Return (X, Y) of the center of cell containing provided text 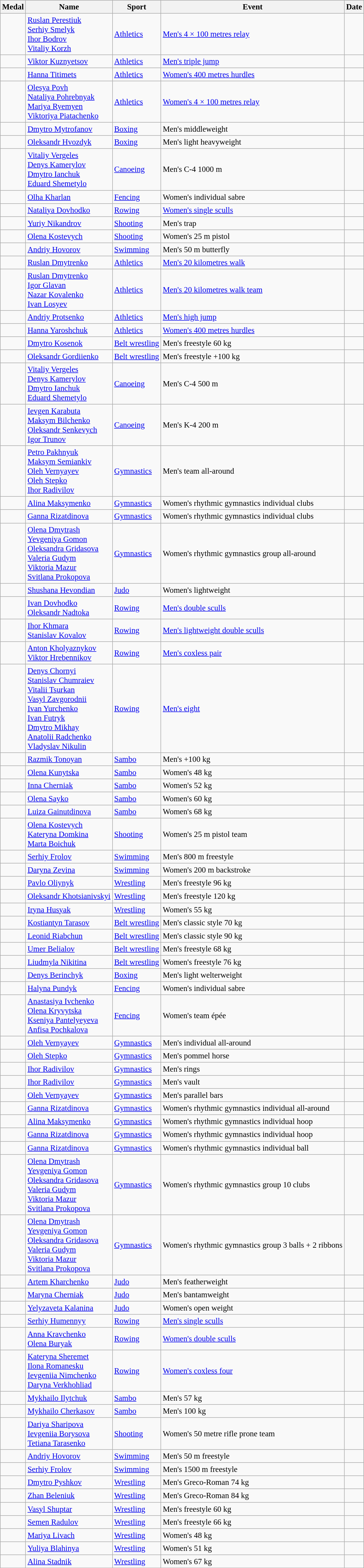
Dmytro Kosenok (69, 343)
Men's individual all-around (252, 1043)
Maryna Cherniak (69, 1295)
Luiza Gainutdinova (69, 812)
Men's freestyle 68 kg (252, 949)
Men's classic style 70 kg (252, 922)
Zhan Beleniuk (69, 1496)
Yuliya Blahinya (69, 1548)
Event (252, 7)
Hanna Titimets (69, 75)
Leonid Riabchun (69, 936)
Men's trap (252, 223)
Women's 67 kg (252, 1561)
Vasyl Shuptar (69, 1509)
Ivan DovhodkoOleksandr Nadtoka (69, 608)
Kostiantyn Tarasov (69, 922)
Ihor KhmaraStanislav Kovalov (69, 630)
Men's 50 m butterfly (252, 249)
Men's K-4 200 m (252, 425)
Mykhailo Ilytchuk (69, 1398)
Men's lightweight double sculls (252, 630)
Men's light heavyweight (252, 142)
Men's Greco-Roman 74 kg (252, 1483)
Dmytro Mytrofanov (69, 129)
Halyna Pundyk (69, 988)
Men's team all-around (252, 471)
Women's 51 kg (252, 1548)
Men's bantamweight (252, 1295)
Women's rhythmic gymnastics group 3 balls + 2 ribbons (252, 1245)
Men's featherweight (252, 1282)
Men's eight (252, 708)
Men's Greco-Roman 84 kg (252, 1496)
Women's 60 kg (252, 799)
Men's vault (252, 1082)
Men's single sculls (252, 1321)
Anna KravchenkoOlena Buryak (69, 1339)
Men's coxless pair (252, 653)
Men's freestyle 96 kg (252, 883)
Oleh Stepko (69, 1056)
Dariya SharipovaIevgeniia BorysovaTetiana Tarasenko (69, 1434)
Ruslan PerestiukSerhiy SmelykIhor BodrovVitaliy Korzh (69, 34)
Men's pommel horse (252, 1056)
Men's 20 kilometres walk (252, 263)
Artem Kharchenko (69, 1282)
Men's +100 kg (252, 759)
Women's 50 metre rifle prone team (252, 1434)
Yelyzaveta Kalanina (69, 1308)
Women's 52 kg (252, 786)
Alina Stadnik (69, 1561)
Women's freestyle 76 kg (252, 962)
Men's 1500 m freestyle (252, 1469)
Anastasiya IvchenkoOlena KryvytskaKseniya PantelyeyevaAnfisa Pochkalova (69, 1016)
Ruslan DmytrenkoIgor GlavanNazar KovalenkoIvan Losyev (69, 290)
Dmytro Pyshkov (69, 1483)
Oleksandr Gordiienko (69, 357)
Ruslan Dmytrenko (69, 263)
Date (354, 7)
Men's C-4 500 m (252, 384)
Mykhailo Cherkasov (69, 1411)
Liudmyla Nikitina (69, 962)
Daryna Zevina (69, 870)
Hanna Yaroshchuk (69, 330)
Olena Kunytska (69, 772)
Olena Kostevych (69, 236)
Men's freestyle +100 kg (252, 357)
Semen Radulov (69, 1522)
Women's rhythmic gymnastics group 10 clubs (252, 1185)
Ievgen KarabutaMaksym BilchenkoOleksandr SenkevychIgor Trunov (69, 425)
Men's freestyle 66 kg (252, 1522)
Shushana Hevondian (69, 590)
Women's coxless four (252, 1371)
Men's high jump (252, 317)
Men's double sculls (252, 608)
Andriy Protsenko (69, 317)
Petro PakhnyukMaksym SemiankivOleh VernyayevOleh StepkoIhor Radivilov (69, 471)
Olha Kharlan (69, 197)
Men's 20 kilometres walk team (252, 290)
Name (69, 7)
Men's 4 × 100 metres relay (252, 34)
Women's rhythmic gymnastics individual all-around (252, 1108)
Anton KholyaznykovViktor Hrebennikov (69, 653)
Olena Sayko (69, 799)
Men's parallel bars (252, 1095)
Viktor Kuznyetsov (69, 61)
Women's 4 × 100 metres relay (252, 102)
Women's 68 kg (252, 812)
Women's team épée (252, 1016)
Women's lightweight (252, 590)
Women's open weight (252, 1308)
Women's 25 m pistol (252, 236)
Men's triple jump (252, 61)
Women's rhythmic gymnastics group all-around (252, 553)
Oleksandr Khotsianivskyi (69, 896)
Women's double sculls (252, 1339)
Denys Berinchyk (69, 975)
Men's 100 kg (252, 1411)
Kateryna SheremetIlona RomaneskuIevgeniia NimchenkoDaryna Verkhohliad (69, 1371)
Razmik Tonoyan (69, 759)
Men's 800 m freestyle (252, 857)
Men's rings (252, 1069)
Inna Cherniak (69, 786)
Iryna Husyak (69, 910)
Men's middleweight (252, 129)
Oleksandr Hvozdyk (69, 142)
Men's 50 m freestyle (252, 1456)
Women's 55 kg (252, 910)
Denys ChornyiStanislav ChumraievVitalii TsurkanVasyl ZavgorodniiIvan YurchenkoIvan FutrykDmytro MikhayAnatolii RadchenkoVladyslav Nikulin (69, 708)
Men's 57 kg (252, 1398)
Umer Belialov (69, 949)
Men's freestyle 120 kg (252, 896)
Men's light welterweight (252, 975)
Nataliya Dovhodko (69, 210)
Mariya Livach (69, 1535)
Women's rhythmic gymnastics individual ball (252, 1148)
Olena KostevychKateryna DomkinaMarta Boichuk (69, 834)
Women's 25 m pistol team (252, 834)
Olesya PovhNataliya PohrebnyakMariya RyemyenViktoriya Piatachenko (69, 102)
Sport (136, 7)
Yuriy Nikandrov (69, 223)
Men's classic style 90 kg (252, 936)
Women's 200 m backstroke (252, 870)
Pavlo Oliynyk (69, 883)
Men's C-4 1000 m (252, 170)
Women's single sculls (252, 210)
Serhiy Humennyy (69, 1321)
Medal (13, 7)
